Identify which cell holds the provided text, then report its [x, y] central coordinate. 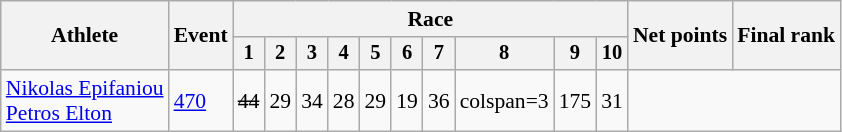
10 [612, 54]
2 [280, 54]
8 [504, 54]
28 [344, 100]
19 [407, 100]
4 [344, 54]
7 [439, 54]
175 [576, 100]
31 [612, 100]
Final rank [786, 36]
5 [376, 54]
44 [249, 100]
36 [439, 100]
Event [201, 36]
1 [249, 54]
Athlete [85, 36]
34 [312, 100]
9 [576, 54]
Race [430, 19]
colspan=3 [504, 100]
3 [312, 54]
Nikolas EpifaniouPetros Elton [85, 100]
Net points [680, 36]
6 [407, 54]
470 [201, 100]
